Identify which cell holds the provided text, then report its (X, Y) central coordinate. 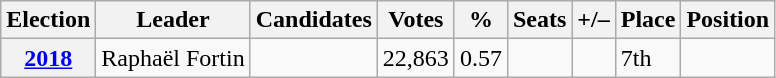
Seats (539, 20)
0.57 (480, 58)
Raphaël Fortin (173, 58)
22,863 (416, 58)
+/– (594, 20)
Position (728, 20)
Election (48, 20)
2018 (48, 58)
% (480, 20)
7th (648, 58)
Place (648, 20)
Leader (173, 20)
Candidates (314, 20)
Votes (416, 20)
